Find where the given text appears and provide that cell's center as (x, y) coordinate. 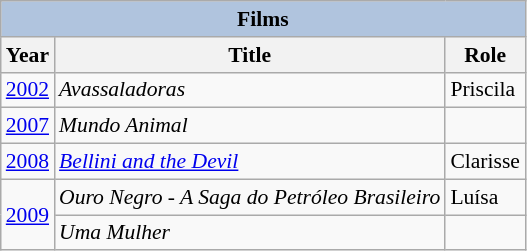
Title (250, 55)
2009 (28, 214)
Films (263, 19)
Clarisse (485, 162)
Year (28, 55)
Role (485, 55)
Uma Mulher (250, 233)
Luísa (485, 197)
Ouro Negro - A Saga do Petróleo Brasileiro (250, 197)
2008 (28, 162)
Priscila (485, 90)
Bellini and the Devil (250, 162)
2007 (28, 126)
Mundo Animal (250, 126)
Avassaladoras (250, 90)
2002 (28, 90)
